From the cell containing the given text, extract its center point as (x, y) coordinate. 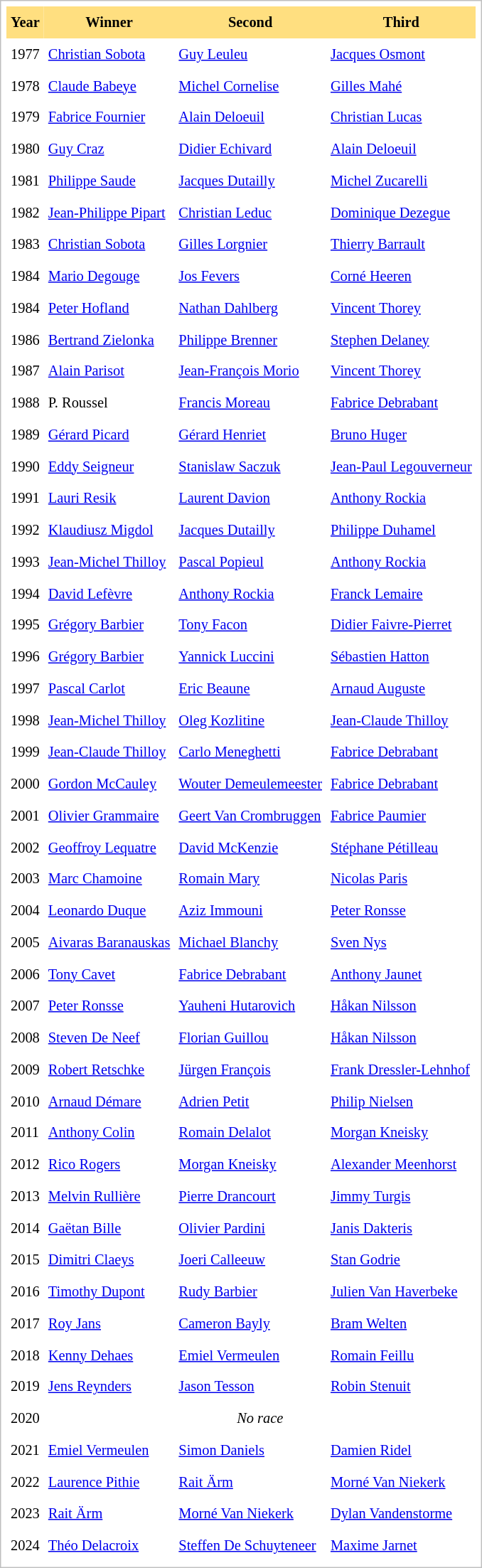
Stephen Delaney (401, 340)
2005 (26, 943)
Yannick Luccini (250, 657)
Nicolas Paris (401, 879)
2012 (26, 1165)
2017 (26, 1324)
Adrien Petit (250, 1101)
Dimitri Claeys (109, 1260)
Philippe Brenner (250, 340)
1997 (26, 688)
Fabrice Paumier (401, 816)
Winner (109, 23)
1987 (26, 371)
Aivaras Baranauskas (109, 943)
Bruno Huger (401, 435)
Jens Reynders (109, 1387)
2024 (26, 1546)
Stanislaw Saczuk (250, 466)
Aziz Immouni (250, 910)
Gilles Lorgnier (250, 245)
1994 (26, 593)
2013 (26, 1196)
Eddy Seigneur (109, 466)
Jimmy Turgis (401, 1196)
Carlo Meneghetti (250, 752)
2022 (26, 1482)
Romain Feillu (401, 1355)
Steven De Neef (109, 1038)
Michel Zucarelli (401, 181)
Philip Nielsen (401, 1101)
2011 (26, 1134)
Michel Cornelise (250, 85)
1999 (26, 752)
2020 (26, 1418)
Peter Hofland (109, 309)
Melvin Rullière (109, 1196)
Tony Facon (250, 626)
Olivier Grammaire (109, 816)
1979 (26, 118)
2008 (26, 1038)
1996 (26, 657)
Laurent Davion (250, 498)
Robert Retschke (109, 1070)
Frank Dressler-Lehnhof (401, 1070)
Gérard Picard (109, 435)
Marc Chamoine (109, 879)
Florian Guillou (250, 1038)
1990 (26, 466)
Philippe Duhamel (401, 530)
Pascal Popieul (250, 562)
2003 (26, 879)
Pierre Drancourt (250, 1196)
Anthony Jaunet (401, 974)
Oleg Kozlitine (250, 721)
Damien Ridel (401, 1451)
Romain Mary (250, 879)
Tony Cavet (109, 974)
Eric Beaune (250, 688)
Janis Dakteris (401, 1229)
Geert Van Crombruggen (250, 816)
Olivier Pardini (250, 1229)
Roy Jans (109, 1324)
Kenny Dehaes (109, 1355)
Thierry Barrault (401, 245)
Joeri Calleeuw (250, 1260)
Robin Stenuit (401, 1387)
Jürgen François (250, 1070)
2016 (26, 1291)
Wouter Demeulemeester (250, 784)
Jacques Osmont (401, 54)
Timothy Dupont (109, 1291)
Jean-Paul Legouverneur (401, 466)
2002 (26, 848)
Leonardo Duque (109, 910)
Jean-François Morio (250, 371)
2006 (26, 974)
1977 (26, 54)
Arnaud Auguste (401, 688)
2010 (26, 1101)
1982 (26, 213)
Laurence Pithie (109, 1482)
Jos Fevers (250, 276)
2004 (26, 910)
2019 (26, 1387)
Alain Parisot (109, 371)
Nathan Dahlberg (250, 309)
2001 (26, 816)
Cameron Bayly (250, 1324)
1995 (26, 626)
Yauheni Hutarovich (250, 1006)
Gaëtan Bille (109, 1229)
Jean-Philippe Pipart (109, 213)
Mario Degouge (109, 276)
P. Roussel (109, 402)
Steffen De Schuyteneer (250, 1546)
Michael Blanchy (250, 943)
1983 (26, 245)
Gérard Henriet (250, 435)
Year (26, 23)
Didier Faivre-Pierret (401, 626)
1988 (26, 402)
2023 (26, 1513)
2021 (26, 1451)
1981 (26, 181)
Romain Delalot (250, 1134)
Gordon McCauley (109, 784)
2007 (26, 1006)
Stan Godrie (401, 1260)
Fabrice Fournier (109, 118)
Sébastien Hatton (401, 657)
Lauri Resik (109, 498)
Théo Delacroix (109, 1546)
Stéphane Pétilleau (401, 848)
Jason Tesson (250, 1387)
Christian Leduc (250, 213)
Franck Lemaire (401, 593)
Geoffroy Lequatre (109, 848)
1998 (26, 721)
Corné Heeren (401, 276)
Bram Welten (401, 1324)
Christian Lucas (401, 118)
2018 (26, 1355)
No race (260, 1418)
Guy Craz (109, 149)
Alexander Meenhorst (401, 1165)
Anthony Colin (109, 1134)
Pascal Carlot (109, 688)
Second (250, 23)
Philippe Saude (109, 181)
Arnaud Démare (109, 1101)
1989 (26, 435)
Bertrand Zielonka (109, 340)
1986 (26, 340)
1993 (26, 562)
Rudy Barbier (250, 1291)
1992 (26, 530)
Sven Nys (401, 943)
Gilles Mahé (401, 85)
2014 (26, 1229)
Claude Babeye (109, 85)
Dylan Vandenstorme (401, 1513)
Julien Van Haverbeke (401, 1291)
Francis Moreau (250, 402)
1991 (26, 498)
2009 (26, 1070)
2000 (26, 784)
Guy Leuleu (250, 54)
David McKenzie (250, 848)
Klaudiusz Migdol (109, 530)
Third (401, 23)
2015 (26, 1260)
Simon Daniels (250, 1451)
David Lefèvre (109, 593)
Rico Rogers (109, 1165)
Didier Echivard (250, 149)
Dominique Dezegue (401, 213)
1980 (26, 149)
1978 (26, 85)
Maxime Jarnet (401, 1546)
